Capture the cell that displays the provided text and extract its [x, y] central coordinate. 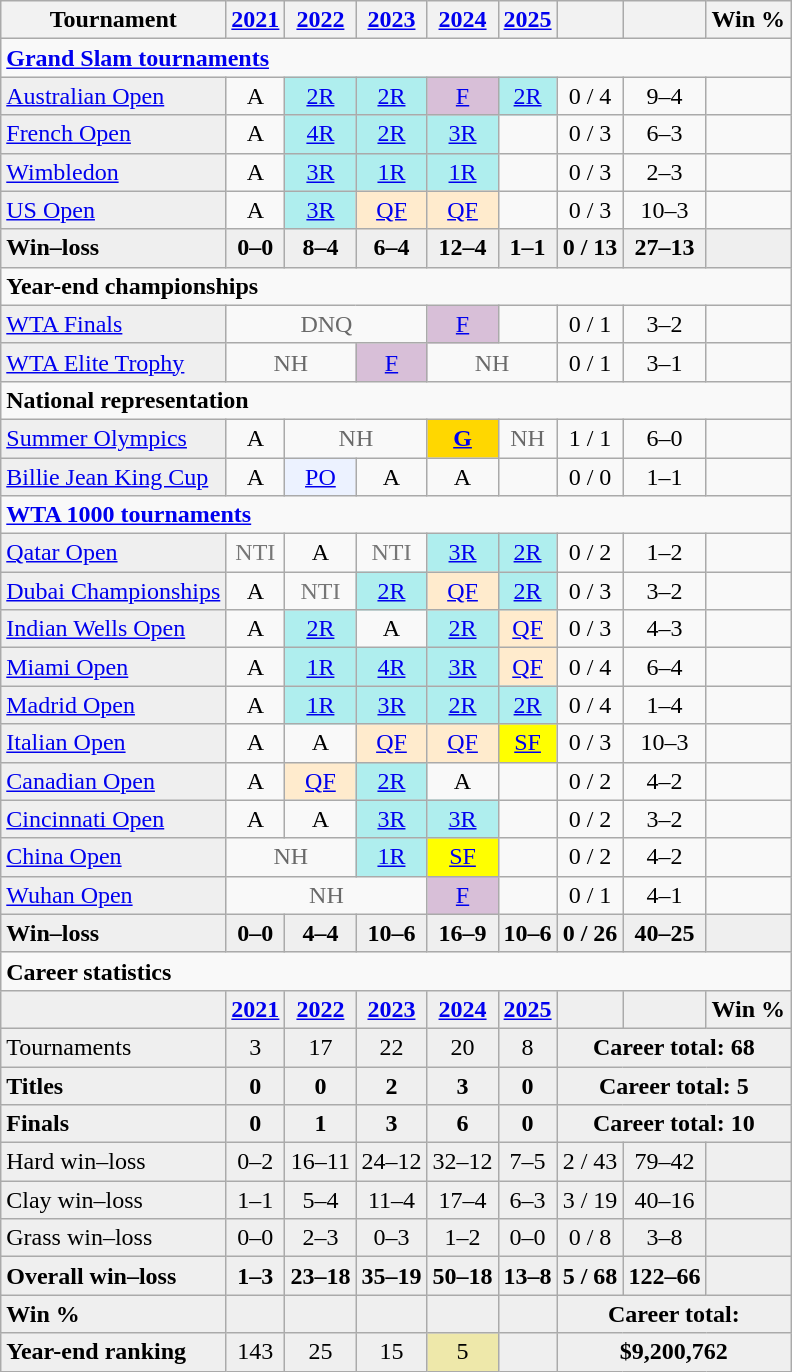
Dubai Championships [114, 591]
Overall win–loss [114, 1276]
8 [528, 1047]
0–3 [392, 1238]
Madrid Open [114, 705]
16–9 [462, 933]
Tournaments [114, 1047]
Summer Olympics [114, 438]
DNQ [326, 324]
G [462, 438]
24–12 [392, 1162]
Career total: 68 [674, 1047]
25 [320, 1352]
WTA Finals [114, 324]
4–1 [664, 895]
Career statistics [396, 971]
23–18 [320, 1276]
7–5 [528, 1162]
Grass win–loss [114, 1238]
16–11 [320, 1162]
Finals [114, 1124]
5–4 [320, 1200]
0 / 8 [590, 1238]
Tournament [114, 20]
4–3 [664, 629]
Grand Slam tournaments [396, 58]
122–66 [664, 1276]
Titles [114, 1085]
$9,200,762 [674, 1352]
0 / 26 [590, 933]
China Open [114, 857]
US Open [114, 210]
PO [320, 477]
50–18 [462, 1276]
40–16 [664, 1200]
17 [320, 1047]
0–2 [256, 1162]
40–25 [664, 933]
2 [392, 1085]
French Open [114, 134]
8–4 [320, 248]
Australian Open [114, 96]
11–4 [392, 1200]
Miami Open [114, 667]
Billie Jean King Cup [114, 477]
Career total: 10 [674, 1124]
3–1 [664, 362]
4–4 [320, 933]
6 [462, 1124]
13–8 [528, 1276]
5 / 68 [590, 1276]
WTA Elite Trophy [114, 362]
35–19 [392, 1276]
3 / 19 [590, 1200]
Wuhan Open [114, 895]
Italian Open [114, 743]
National representation [396, 400]
5 [462, 1352]
15 [392, 1352]
32–12 [462, 1162]
Clay win–loss [114, 1200]
6–0 [664, 438]
Year-end championships [396, 286]
Cincinnati Open [114, 819]
12–4 [462, 248]
79–42 [664, 1162]
Career total: [674, 1314]
Hard win–loss [114, 1162]
1–3 [256, 1276]
20 [462, 1047]
Indian Wells Open [114, 629]
27–13 [664, 248]
Wimbledon [114, 172]
143 [256, 1352]
WTA 1000 tournaments [396, 515]
9–4 [664, 96]
22 [392, 1047]
1 [320, 1124]
2 / 43 [590, 1162]
Qatar Open [114, 553]
0 / 13 [590, 248]
3–8 [664, 1238]
Canadian Open [114, 781]
Career total: 5 [674, 1085]
0 / 0 [590, 477]
Year-end ranking [114, 1352]
17–4 [462, 1200]
1 / 1 [590, 438]
1–4 [664, 705]
